Locate the cell with the specified text and output its [X, Y] center coordinate. 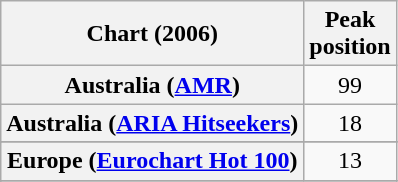
18 [350, 123]
Australia (AMR) [152, 85]
Peakposition [350, 34]
Chart (2006) [152, 34]
99 [350, 85]
Europe (Eurochart Hot 100) [152, 161]
13 [350, 161]
Australia (ARIA Hitseekers) [152, 123]
